Extract the [X, Y] coordinate from the center of the cell holding the provided text.  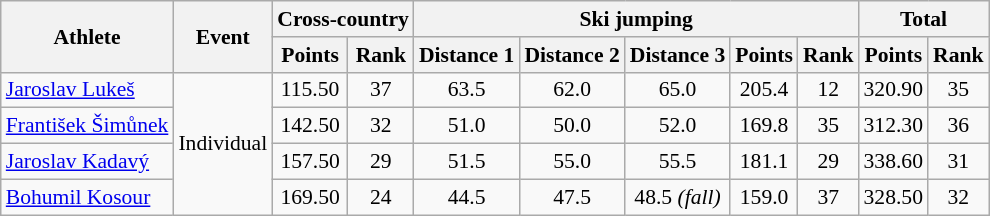
Distance 3 [678, 55]
159.0 [764, 197]
František Šimůnek [88, 126]
169.8 [764, 126]
205.4 [764, 90]
31 [958, 162]
Individual [222, 143]
181.1 [764, 162]
12 [828, 90]
55.0 [572, 162]
157.50 [310, 162]
Athlete [88, 36]
55.5 [678, 162]
51.0 [466, 126]
44.5 [466, 197]
328.50 [894, 197]
24 [381, 197]
47.5 [572, 197]
Event [222, 36]
51.5 [466, 162]
Distance 1 [466, 55]
312.30 [894, 126]
169.50 [310, 197]
36 [958, 126]
Bohumil Kosour [88, 197]
Cross-country [343, 19]
Jaroslav Kadavý [88, 162]
338.60 [894, 162]
142.50 [310, 126]
50.0 [572, 126]
65.0 [678, 90]
Distance 2 [572, 55]
Jaroslav Lukeš [88, 90]
62.0 [572, 90]
48.5 (fall) [678, 197]
Total [924, 19]
63.5 [466, 90]
52.0 [678, 126]
Ski jumping [636, 19]
115.50 [310, 90]
320.90 [894, 90]
